Detect which cell encompasses the target text, then output its (x, y) center coordinate. 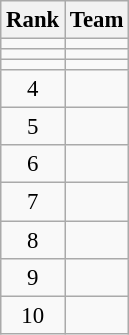
Team (97, 20)
Rank (33, 20)
7 (33, 202)
10 (33, 315)
4 (33, 89)
9 (33, 277)
6 (33, 165)
5 (33, 127)
8 (33, 240)
